Detect which cell encompasses the target text, then output its [X, Y] center coordinate. 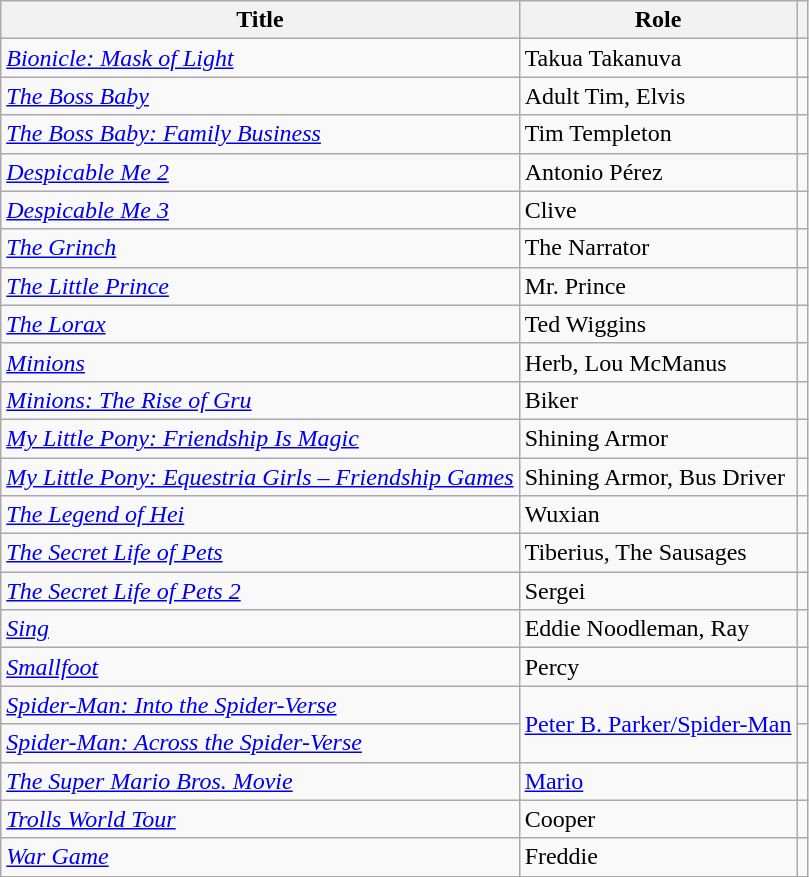
The Secret Life of Pets [260, 553]
Sing [260, 629]
Freddie [658, 857]
The Legend of Hei [260, 515]
The Super Mario Bros. Movie [260, 781]
The Secret Life of Pets 2 [260, 591]
Spider-Man: Across the Spider-Verse [260, 743]
Despicable Me 2 [260, 172]
Spider-Man: Into the Spider-Verse [260, 705]
Bionicle: Mask of Light [260, 58]
Role [658, 20]
The Boss Baby [260, 96]
Adult Tim, Elvis [658, 96]
Despicable Me 3 [260, 210]
Cooper [658, 819]
Minions [260, 362]
Biker [658, 400]
Minions: The Rise of Gru [260, 400]
Wuxian [658, 515]
Eddie Noodleman, Ray [658, 629]
Shining Armor [658, 438]
Sergei [658, 591]
Shining Armor, Bus Driver [658, 477]
My Little Pony: Friendship Is Magic [260, 438]
Percy [658, 667]
Antonio Pérez [658, 172]
Smallfoot [260, 667]
The Little Prince [260, 286]
The Grinch [260, 248]
The Boss Baby: Family Business [260, 134]
Tim Templeton [658, 134]
Herb, Lou McManus [658, 362]
Ted Wiggins [658, 324]
The Narrator [658, 248]
Mario [658, 781]
Takua Takanuva [658, 58]
Tiberius, The Sausages [658, 553]
Clive [658, 210]
Peter B. Parker/Spider-Man [658, 724]
The Lorax [260, 324]
Title [260, 20]
Mr. Prince [658, 286]
My Little Pony: Equestria Girls – Friendship Games [260, 477]
War Game [260, 857]
Trolls World Tour [260, 819]
